Output the (x, y) coordinate of the center of the cell containing the given text.  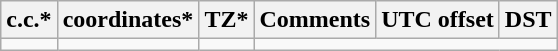
DST (528, 20)
TZ* (226, 20)
c.c.* (29, 20)
coordinates* (128, 20)
Comments (315, 20)
UTC offset (438, 20)
